Extract the [x, y] coordinate from the center of the cell holding the provided text.  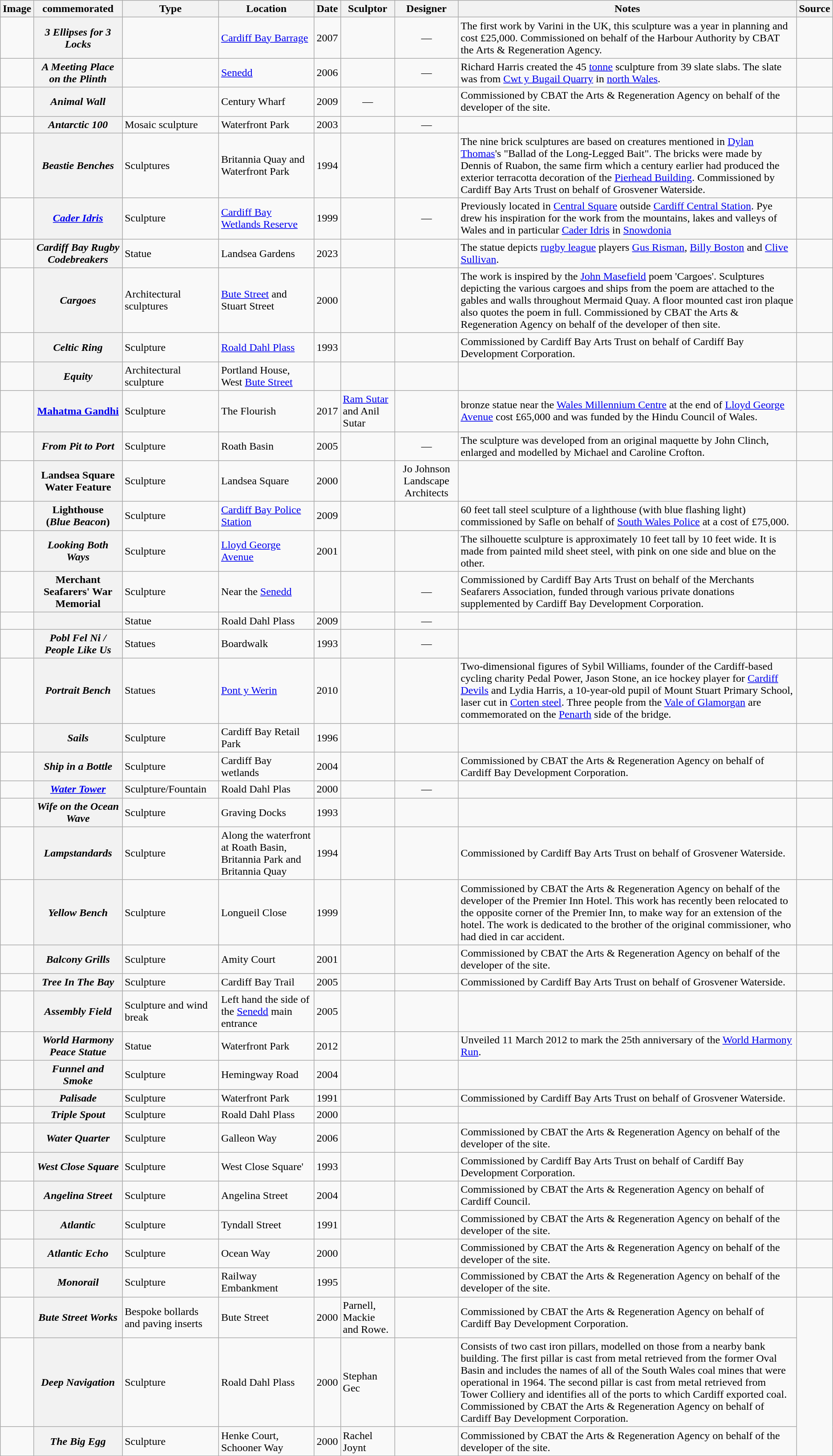
Tyndall Street [266, 1225]
Hemingway Road [266, 1075]
Date [328, 9]
Boardwalk [266, 644]
Rachel Joynt [368, 1441]
West Close Square' [266, 1167]
Wife on the Ocean Wave [78, 812]
3 Ellipses for 3 Locks [78, 38]
Portland House, West Bute Street [266, 376]
Bute Street [266, 1317]
Ocean Way [266, 1253]
Along the waterfront at Roath Basin, Britannia Park and Britannia Quay [266, 853]
Balcony Grills [78, 959]
Ship in a Bottle [78, 767]
Cardiff Bay Barrage [266, 38]
Lampstandards [78, 853]
The sculpture was developed from an original maquette by John Clinch, enlarged and modelled by Michael and Caroline Crofton. [627, 446]
Longueil Close [266, 912]
Landsea Square [266, 481]
Jo Johnson Landscape Architects [426, 481]
Image [17, 9]
Cargoes [78, 300]
Celtic Ring [78, 347]
Parnell, Mackie and Rowe. [368, 1317]
Landsea Square Water Feature [78, 481]
Galleon Way [266, 1138]
West Close Square [78, 1167]
From Pit to Port [78, 446]
Cardiff Bay Wetlands Reserve [266, 218]
1996 [328, 737]
Sculptures [171, 165]
2007 [328, 38]
2017 [328, 411]
The Flourish [266, 411]
1995 [328, 1283]
Sails [78, 737]
Cardiff Bay Police Station [266, 516]
2010 [328, 691]
Location [266, 9]
Beastie Benches [78, 165]
Lighthouse(Blue Beacon) [78, 516]
Mosaic sculpture [171, 125]
Water Quarter [78, 1138]
commemorated [78, 9]
Near the Senedd [266, 592]
Palisade [78, 1098]
Yellow Bench [78, 912]
Cardiff Bay Rugby Codebreakers [78, 253]
Ram Sutar and Anil Sutar [368, 411]
Bute Street Works [78, 1317]
Notes [627, 9]
Triple Spout [78, 1115]
Mahatma Gandhi [78, 411]
Merchant Seafarers' War Memorial [78, 592]
Bespoke bollards and paving inserts [171, 1317]
Roath Basin [266, 446]
Architectural sculptures [171, 300]
Atlantic [78, 1225]
Portrait Bench [78, 691]
Cader Idris [78, 218]
Looking Both Ways [78, 551]
Century Wharf [266, 101]
Monorail [78, 1283]
Cardiff Bay Trail [266, 982]
Henke Court, Schooner Way [266, 1441]
Richard Harris created the 45 tonne sculpture from 39 slate slabs. The slate was from Cwt y Bugail Quarry in north Wales. [627, 73]
Bute Street and Stuart Street [266, 300]
Animal Wall [78, 101]
Amity Court [266, 959]
Architectural sculpture [171, 376]
Lloyd George Avenue [266, 551]
2023 [328, 253]
60 feet tall steel sculpture of a lighthouse (with blue flashing light) commissioned by Safle on behalf of South Wales Police at a cost of £75,000. [627, 516]
Roald Dahl Plas [266, 789]
Designer [426, 9]
Deep Navigation [78, 1382]
Atlantic Echo [78, 1253]
Britannia Quay and Waterfront Park [266, 165]
Senedd [266, 73]
The Big Egg [78, 1441]
Water Tower [78, 789]
Pobl Fel Ni / People Like Us [78, 644]
Source [814, 9]
Sculpture/Fountain [171, 789]
Tree In The Bay [78, 982]
Landsea Gardens [266, 253]
World Harmony Peace Statue [78, 1046]
Left hand the side of the Senedd main entrance [266, 1011]
Assembly Field [78, 1011]
Railway Embankment [266, 1283]
bronze statue near the Wales Millennium Centre at the end of Lloyd George Avenue cost £65,000 and was funded by the Hindu Council of Wales. [627, 411]
Antarctic 100 [78, 125]
Sculpture and wind break [171, 1011]
Cardiff Bay Retail Park [266, 737]
Unveiled 11 March 2012 to mark the 25th anniversary of the World Harmony Run. [627, 1046]
2012 [328, 1046]
2003 [328, 125]
Funnel and Smoke [78, 1075]
Pont y Werin [266, 691]
Stephan Gec [368, 1382]
Equity [78, 376]
Cardiff Bay wetlands [266, 767]
Graving Docks [266, 812]
Commissioned by CBAT the Arts & Regeneration Agency on behalf of Cardiff Council. [627, 1195]
Type [171, 9]
The statue depicts rugby league players Gus Risman, Billy Boston and Clive Sullivan. [627, 253]
A Meeting Place on the Plinth [78, 73]
Sculptor [368, 9]
